Search for the cell housing the specified text and yield its (X, Y) center coordinate. 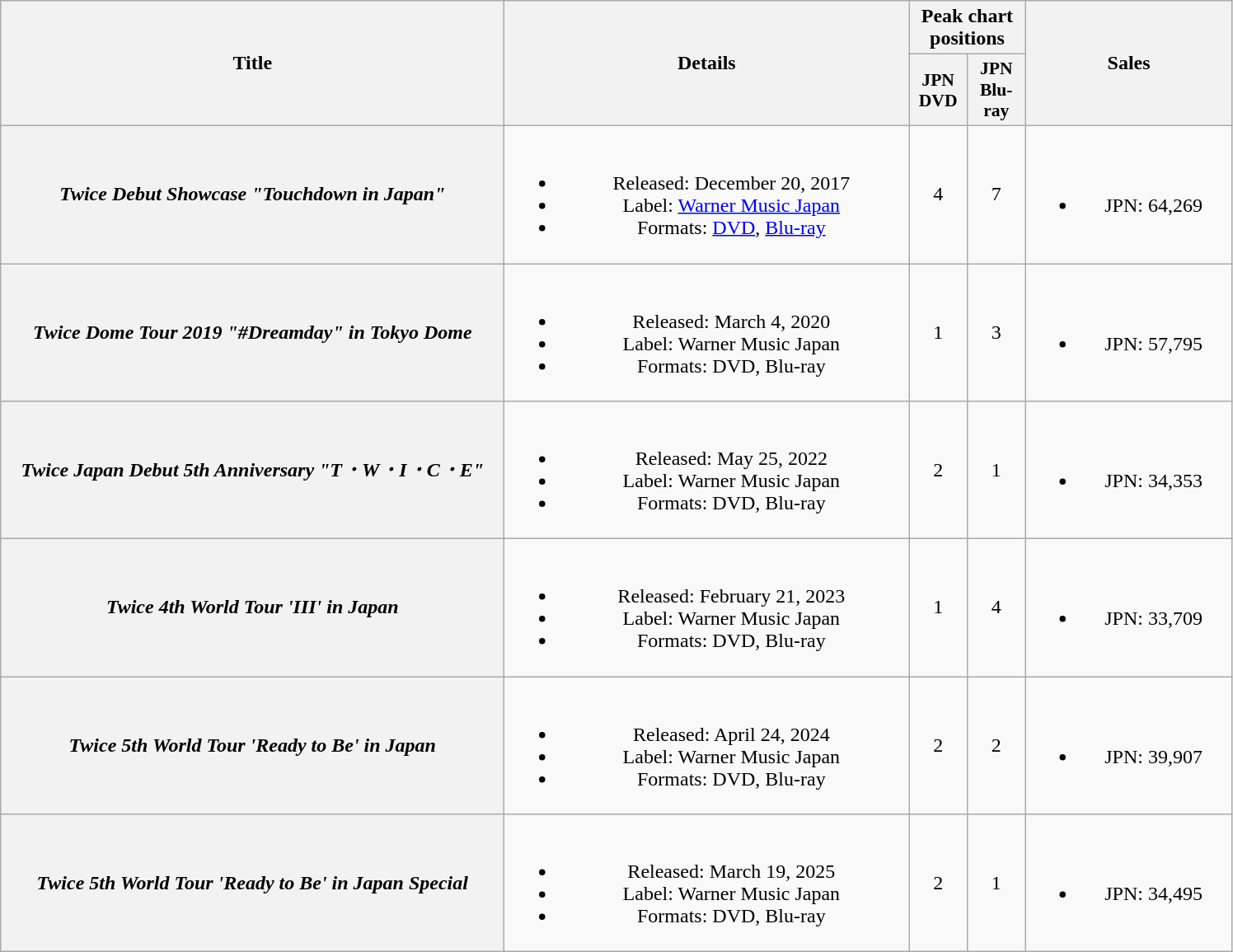
Details (707, 63)
Sales (1129, 63)
Twice Japan Debut 5th Anniversary "T・W・I・C・E" (252, 470)
Twice 5th World Tour 'Ready to Be' in Japan Special (252, 884)
Twice 4th World Tour 'III' in Japan (252, 608)
Released: April 24, 2024Label: Warner Music JapanFormats: DVD, Blu-ray (707, 745)
Released: December 20, 2017Label: Warner Music JapanFormats: DVD, Blu-ray (707, 195)
Released: May 25, 2022Label: Warner Music JapanFormats: DVD, Blu-ray (707, 470)
Released: March 19, 2025Label: Warner Music JapanFormats: DVD, Blu-ray (707, 884)
JPN: 34,495 (1129, 884)
JPN: 57,795 (1129, 333)
Released: March 4, 2020Label: Warner Music JapanFormats: DVD, Blu-ray (707, 333)
Twice Debut Showcase "Touchdown in Japan" (252, 195)
Peak chart positions (968, 28)
JPNDVD (938, 91)
JPN: 34,353 (1129, 470)
Twice Dome Tour 2019 "#Dreamday" in Tokyo Dome (252, 333)
JPN: 39,907 (1129, 745)
Released: February 21, 2023Label: Warner Music JapanFormats: DVD, Blu-ray (707, 608)
JPNBlu-ray (996, 91)
3 (996, 333)
JPN: 64,269 (1129, 195)
Twice 5th World Tour 'Ready to Be' in Japan (252, 745)
JPN: 33,709 (1129, 608)
Title (252, 63)
7 (996, 195)
